Scan for the cell matching the given text and deliver its (x, y) coordinate at center. 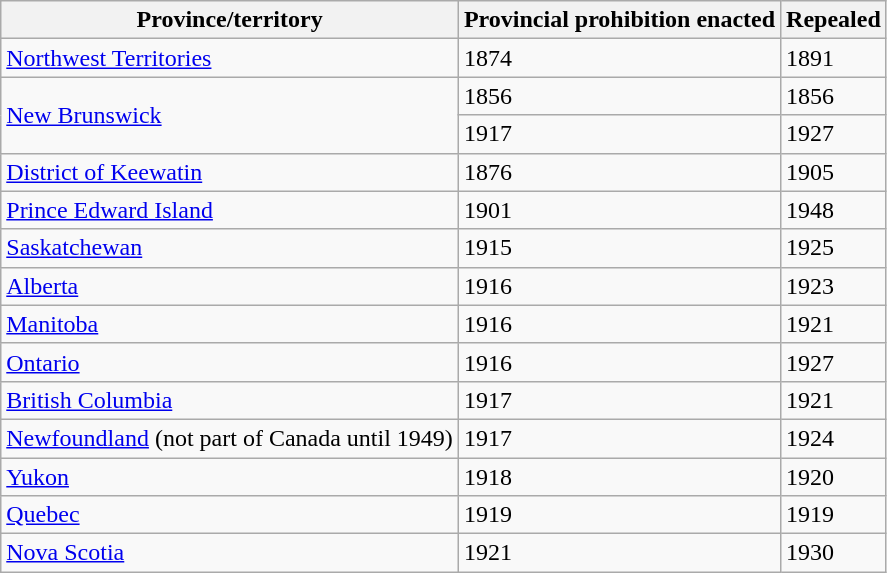
1925 (834, 248)
1901 (619, 210)
1924 (834, 438)
Ontario (230, 362)
Saskatchewan (230, 248)
1918 (619, 477)
New Brunswick (230, 115)
Quebec (230, 515)
Alberta (230, 286)
1905 (834, 172)
1915 (619, 248)
Newfoundland (not part of Canada until 1949) (230, 438)
Prince Edward Island (230, 210)
1891 (834, 58)
1876 (619, 172)
Nova Scotia (230, 553)
1930 (834, 553)
1923 (834, 286)
Manitoba (230, 324)
British Columbia (230, 400)
Repealed (834, 20)
Yukon (230, 477)
Provincial prohibition enacted (619, 20)
1874 (619, 58)
District of Keewatin (230, 172)
1920 (834, 477)
1948 (834, 210)
Province/territory (230, 20)
Northwest Territories (230, 58)
